Pinpoint the cell where the given text exists, returning its (x, y) midpoint coordinate. 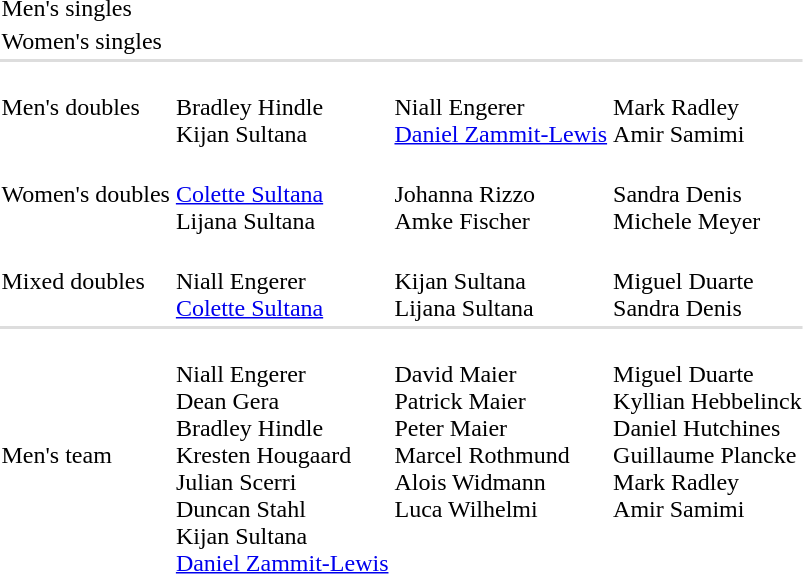
Bradley HindleKijan Sultana (282, 107)
Women's singles (86, 41)
Kijan SultanaLijana Sultana (501, 281)
Johanna RizzoAmke Fischer (501, 194)
Niall EngererDaniel Zammit-Lewis (501, 107)
Colette SultanaLijana Sultana (282, 194)
Men's doubles (86, 107)
Niall EngererColette Sultana (282, 281)
Mixed doubles (86, 281)
Women's doubles (86, 194)
